Provide the [x, y] coordinate of the cell's center where the given text is located.  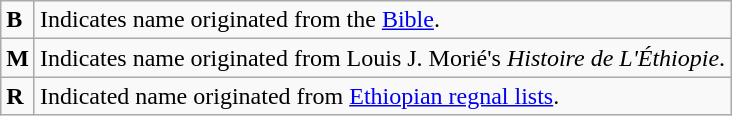
Indicates name originated from Louis J. Morié's Histoire de L'Éthiopie. [382, 58]
M [18, 58]
R [18, 96]
B [18, 20]
Indicated name originated from Ethiopian regnal lists. [382, 96]
Indicates name originated from the Bible. [382, 20]
